Return the [x, y] coordinate for the center point of the cell that contains the specified text.  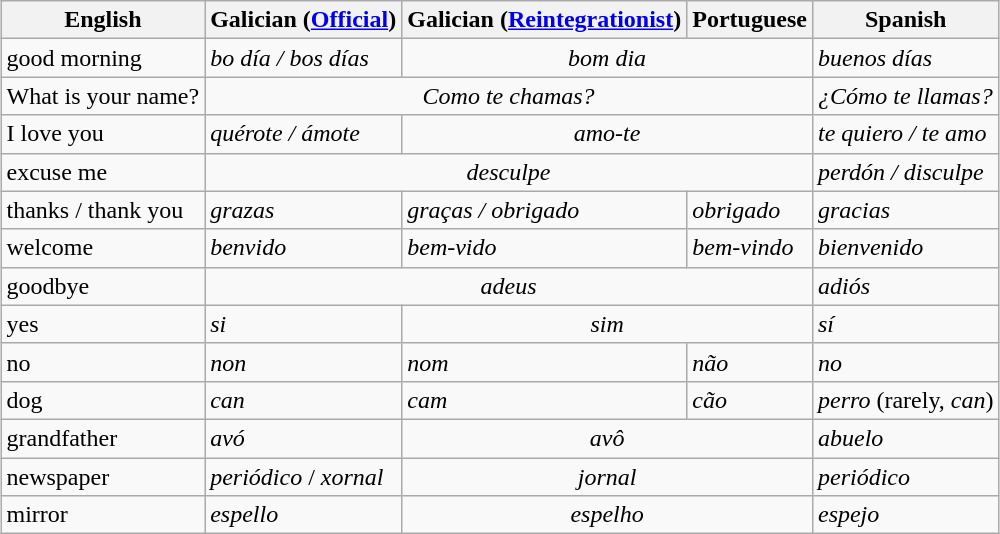
English [103, 20]
nom [544, 362]
thanks / thank you [103, 210]
¿Cómo te llamas? [906, 96]
espello [304, 515]
good morning [103, 58]
buenos días [906, 58]
yes [103, 324]
periódico / xornal [304, 477]
can [304, 400]
newspaper [103, 477]
obrigado [750, 210]
sim [608, 324]
quérote / ámote [304, 134]
não [750, 362]
Como te chamas? [509, 96]
Spanish [906, 20]
cão [750, 400]
welcome [103, 248]
cam [544, 400]
bienvenido [906, 248]
Galician (Official) [304, 20]
desculpe [509, 172]
bo día / bos días [304, 58]
avô [608, 438]
espelho [608, 515]
non [304, 362]
amo-te [608, 134]
periódico [906, 477]
adiós [906, 286]
mirror [103, 515]
excuse me [103, 172]
goodbye [103, 286]
te quiero / te amo [906, 134]
abuelo [906, 438]
bem-vido [544, 248]
avó [304, 438]
gracias [906, 210]
sí [906, 324]
graças / obrigado [544, 210]
bem-vindo [750, 248]
perro (rarely, can) [906, 400]
Portuguese [750, 20]
I love you [103, 134]
si [304, 324]
What is your name? [103, 96]
Galician (Reintegrationist) [544, 20]
bom dia [608, 58]
espejo [906, 515]
adeus [509, 286]
grazas [304, 210]
jornal [608, 477]
perdón / disculpe [906, 172]
dog [103, 400]
grandfather [103, 438]
benvido [304, 248]
